Pinpoint the cell where the given text exists, returning its [X, Y] midpoint coordinate. 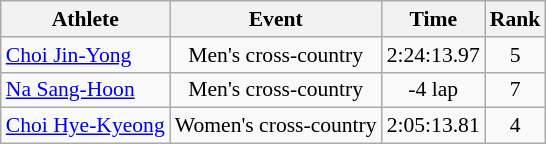
2:24:13.97 [434, 55]
-4 lap [434, 90]
Choi Hye-Kyeong [86, 126]
4 [516, 126]
Event [276, 19]
Rank [516, 19]
2:05:13.81 [434, 126]
Na Sang-Hoon [86, 90]
Athlete [86, 19]
Time [434, 19]
Women's cross-country [276, 126]
5 [516, 55]
7 [516, 90]
Choi Jin-Yong [86, 55]
